Return the (x, y) coordinate for the center point of the cell that contains the specified text.  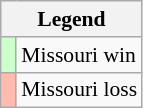
Missouri loss (79, 90)
Missouri win (79, 55)
Legend (72, 19)
